Capture the cell that displays the provided text and extract its [x, y] central coordinate. 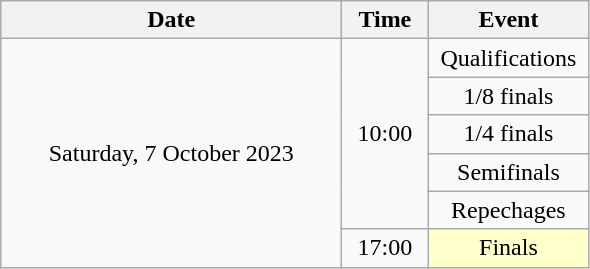
Finals [508, 248]
Saturday, 7 October 2023 [172, 153]
Qualifications [508, 58]
Event [508, 20]
Time [385, 20]
1/8 finals [508, 96]
10:00 [385, 134]
Date [172, 20]
Repechages [508, 210]
Semifinals [508, 172]
1/4 finals [508, 134]
17:00 [385, 248]
